Detect which cell encompasses the target text, then output its (X, Y) center coordinate. 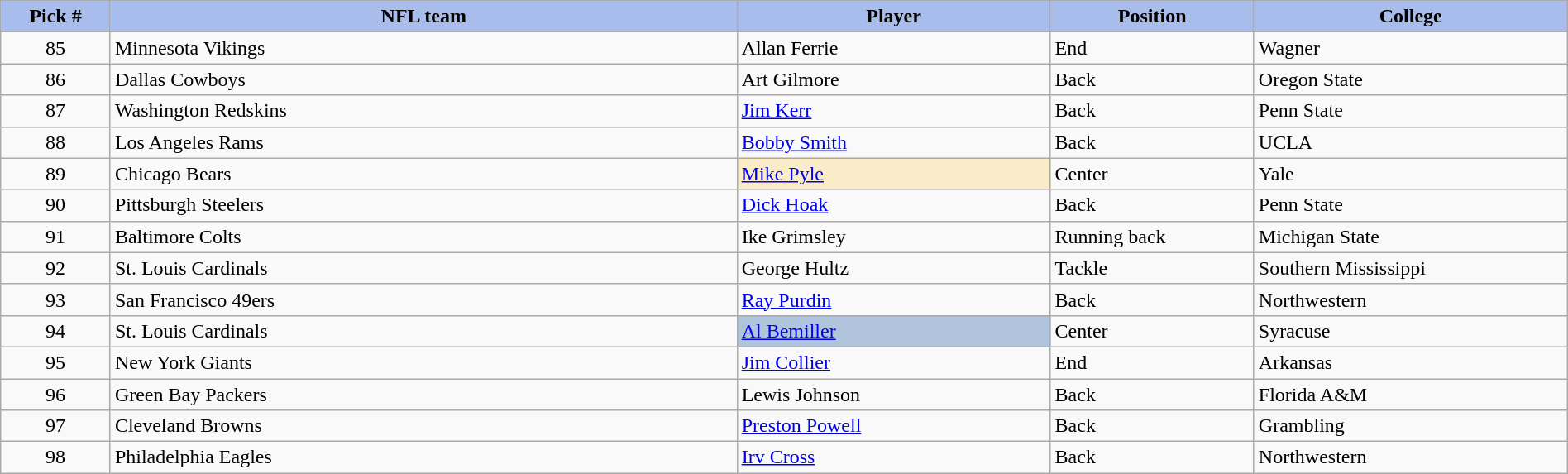
Minnesota Vikings (423, 48)
Arkansas (1411, 362)
UCLA (1411, 142)
NFL team (423, 17)
College (1411, 17)
Baltimore Colts (423, 237)
97 (56, 426)
Running back (1152, 237)
Ray Purdin (893, 299)
Pick # (56, 17)
88 (56, 142)
89 (56, 174)
95 (56, 362)
96 (56, 395)
90 (56, 205)
Art Gilmore (893, 79)
98 (56, 457)
Dick Hoak (893, 205)
Player (893, 17)
Tackle (1152, 268)
George Hultz (893, 268)
Michigan State (1411, 237)
86 (56, 79)
Philadelphia Eagles (423, 457)
Irv Cross (893, 457)
Washington Redskins (423, 111)
Grambling (1411, 426)
92 (56, 268)
Al Bemiller (893, 331)
Yale (1411, 174)
New York Giants (423, 362)
Jim Collier (893, 362)
Preston Powell (893, 426)
Lewis Johnson (893, 395)
Position (1152, 17)
Los Angeles Rams (423, 142)
85 (56, 48)
Ike Grimsley (893, 237)
Oregon State (1411, 79)
Mike Pyle (893, 174)
Jim Kerr (893, 111)
Green Bay Packers (423, 395)
Bobby Smith (893, 142)
Southern Mississippi (1411, 268)
Wagner (1411, 48)
Chicago Bears (423, 174)
Syracuse (1411, 331)
94 (56, 331)
San Francisco 49ers (423, 299)
Allan Ferrie (893, 48)
Pittsburgh Steelers (423, 205)
87 (56, 111)
93 (56, 299)
Florida A&M (1411, 395)
Dallas Cowboys (423, 79)
Cleveland Browns (423, 426)
91 (56, 237)
